Provide the [X, Y] coordinate of the cell's center where the given text is located.  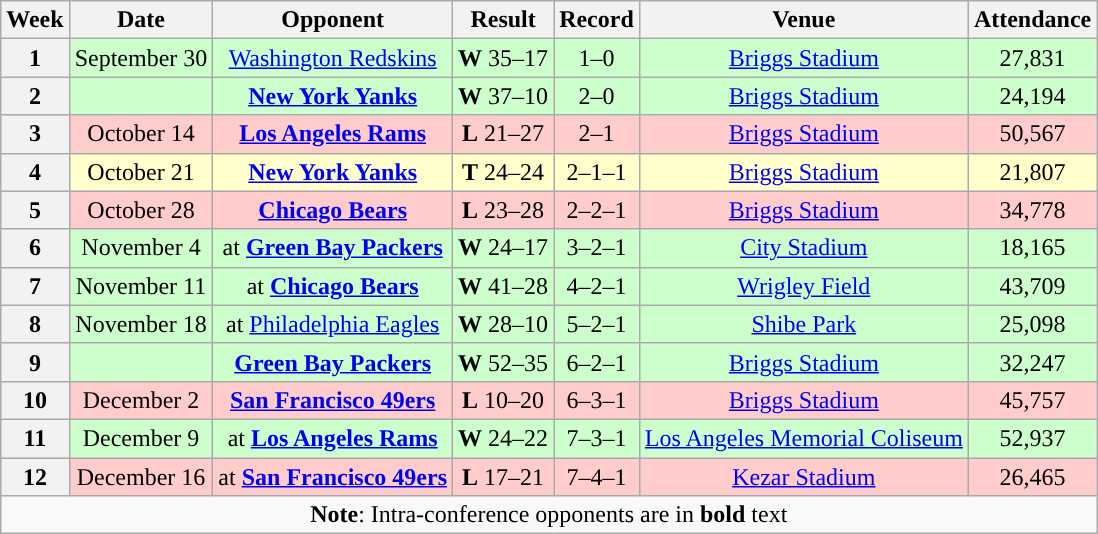
Los Angeles Memorial Coliseum [804, 438]
3 [35, 134]
Shibe Park [804, 324]
W 28–10 [504, 324]
November 18 [141, 324]
9 [35, 362]
December 16 [141, 477]
1 [35, 58]
2–2–1 [597, 210]
December 2 [141, 400]
2–1 [597, 134]
45,757 [1032, 400]
2–0 [597, 96]
at Los Angeles Rams [333, 438]
L 10–20 [504, 400]
W 24–17 [504, 248]
5–2–1 [597, 324]
1–0 [597, 58]
25,098 [1032, 324]
Chicago Bears [333, 210]
L 23–28 [504, 210]
December 9 [141, 438]
2 [35, 96]
2–1–1 [597, 172]
7 [35, 286]
L 21–27 [504, 134]
Attendance [1032, 20]
Los Angeles Rams [333, 134]
W 52–35 [504, 362]
43,709 [1032, 286]
November 11 [141, 286]
at San Francisco 49ers [333, 477]
at Green Bay Packers [333, 248]
October 28 [141, 210]
November 4 [141, 248]
W 35–17 [504, 58]
4 [35, 172]
W 24–22 [504, 438]
7–3–1 [597, 438]
September 30 [141, 58]
L 17–21 [504, 477]
City Stadium [804, 248]
Green Bay Packers [333, 362]
San Francisco 49ers [333, 400]
Opponent [333, 20]
October 21 [141, 172]
Kezar Stadium [804, 477]
4–2–1 [597, 286]
at Philadelphia Eagles [333, 324]
50,567 [1032, 134]
6–3–1 [597, 400]
10 [35, 400]
7–4–1 [597, 477]
Result [504, 20]
Record [597, 20]
18,165 [1032, 248]
5 [35, 210]
Venue [804, 20]
52,937 [1032, 438]
11 [35, 438]
32,247 [1032, 362]
8 [35, 324]
26,465 [1032, 477]
6 [35, 248]
Wrigley Field [804, 286]
12 [35, 477]
Washington Redskins [333, 58]
24,194 [1032, 96]
W 41–28 [504, 286]
October 14 [141, 134]
21,807 [1032, 172]
at Chicago Bears [333, 286]
3–2–1 [597, 248]
34,778 [1032, 210]
6–2–1 [597, 362]
W 37–10 [504, 96]
Week [35, 20]
T 24–24 [504, 172]
Note: Intra-conference opponents are in bold text [549, 515]
27,831 [1032, 58]
Date [141, 20]
